Find where the given text appears and provide that cell's center as (x, y) coordinate. 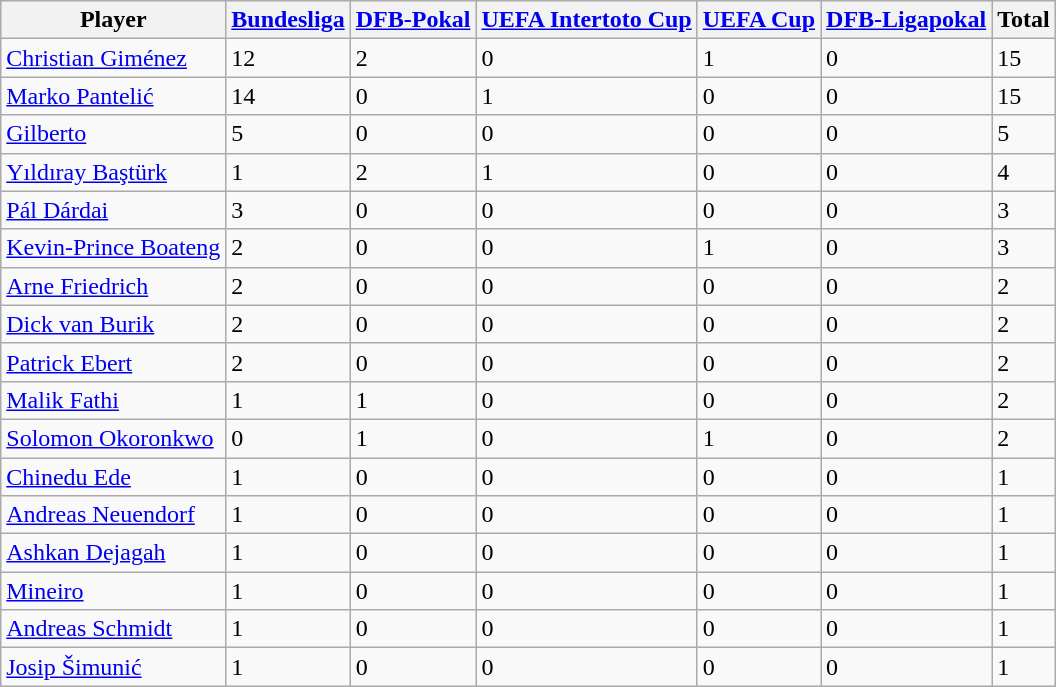
Malik Fathi (114, 400)
Pál Dárdai (114, 210)
4 (1024, 172)
12 (288, 58)
Gilberto (114, 134)
Solomon Okoronkwo (114, 438)
Josip Šimunić (114, 667)
UEFA Cup (758, 20)
Dick van Burik (114, 324)
Bundesliga (288, 20)
DFB-Pokal (413, 20)
14 (288, 96)
Patrick Ebert (114, 362)
Arne Friedrich (114, 286)
Yıldıray Baştürk (114, 172)
DFB-Ligapokal (906, 20)
Total (1024, 20)
Player (114, 20)
Marko Pantelić (114, 96)
Andreas Neuendorf (114, 515)
Andreas Schmidt (114, 629)
Christian Giménez (114, 58)
Kevin-Prince Boateng (114, 248)
Ashkan Dejagah (114, 553)
Chinedu Ede (114, 477)
UEFA Intertoto Cup (586, 20)
Mineiro (114, 591)
